Output the (x, y) coordinate of the center of the cell containing the given text.  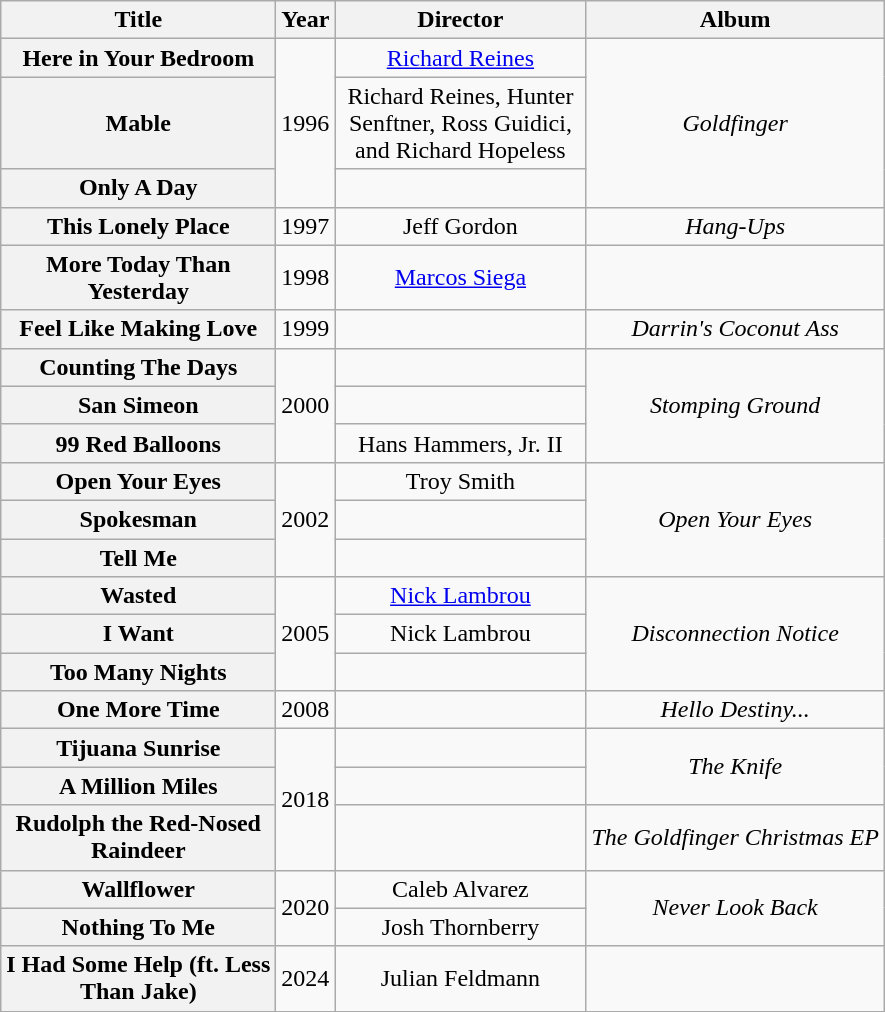
Julian Feldmann (460, 978)
2024 (306, 978)
1999 (306, 329)
Only A Day (138, 188)
Marcos Siega (460, 278)
Album (735, 20)
Jeff Gordon (460, 226)
San Simeon (138, 405)
Tijuana Sunrise (138, 748)
2002 (306, 519)
Tell Me (138, 557)
1997 (306, 226)
2020 (306, 908)
Troy Smith (460, 481)
Never Look Back (735, 908)
Caleb Alvarez (460, 889)
2005 (306, 634)
Richard Reines, Hunter Senftner, Ross Guidici, and Richard Hopeless (460, 123)
2008 (306, 710)
Too Many Nights (138, 672)
2000 (306, 405)
Hang-Ups (735, 226)
Darrin's Coconut Ass (735, 329)
Feel Like Making Love (138, 329)
Director (460, 20)
Nothing To Me (138, 927)
Goldfinger (735, 123)
Hans Hammers, Jr. II (460, 443)
99 Red Balloons (138, 443)
Year (306, 20)
Mable (138, 123)
I Had Some Help (ft. Less Than Jake) (138, 978)
More Today Than Yesterday (138, 278)
The Goldfinger Christmas EP (735, 838)
A Million Miles (138, 786)
One More Time (138, 710)
Josh Thornberry (460, 927)
2018 (306, 800)
Title (138, 20)
Richard Reines (460, 58)
Spokesman (138, 519)
Counting The Days (138, 367)
Rudolph the Red-Nosed Raindeer (138, 838)
This Lonely Place (138, 226)
Wallflower (138, 889)
1996 (306, 123)
1998 (306, 278)
Here in Your Bedroom (138, 58)
Stomping Ground (735, 405)
Disconnection Notice (735, 634)
Hello Destiny... (735, 710)
Wasted (138, 596)
I Want (138, 634)
The Knife (735, 767)
